Extract the (x, y) coordinate from the center of the cell holding the provided text.  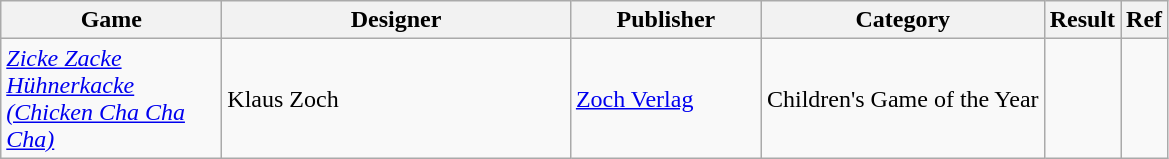
Zicke Zacke Hühnerkacke (Chicken Cha Cha Cha) (112, 98)
Klaus Zoch (396, 98)
Children's Game of the Year (902, 98)
Ref (1144, 20)
Result (1082, 20)
Publisher (666, 20)
Zoch Verlag (666, 98)
Game (112, 20)
Category (902, 20)
Designer (396, 20)
